Return the [x, y] coordinate for the center point of the cell that contains the specified text.  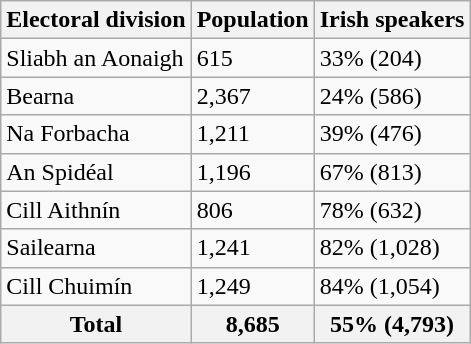
Sailearna [96, 248]
67% (813) [392, 172]
8,685 [252, 324]
24% (586) [392, 96]
Electoral division [96, 20]
Irish speakers [392, 20]
1,196 [252, 172]
1,249 [252, 286]
806 [252, 210]
Na Forbacha [96, 134]
2,367 [252, 96]
Sliabh an Aonaigh [96, 58]
1,241 [252, 248]
55% (4,793) [392, 324]
39% (476) [392, 134]
Bearna [96, 96]
33% (204) [392, 58]
82% (1,028) [392, 248]
Population [252, 20]
Cill Chuimín [96, 286]
Cill Aithnín [96, 210]
Total [96, 324]
84% (1,054) [392, 286]
78% (632) [392, 210]
615 [252, 58]
1,211 [252, 134]
An Spidéal [96, 172]
